Identify which cell holds the provided text, then report its (X, Y) central coordinate. 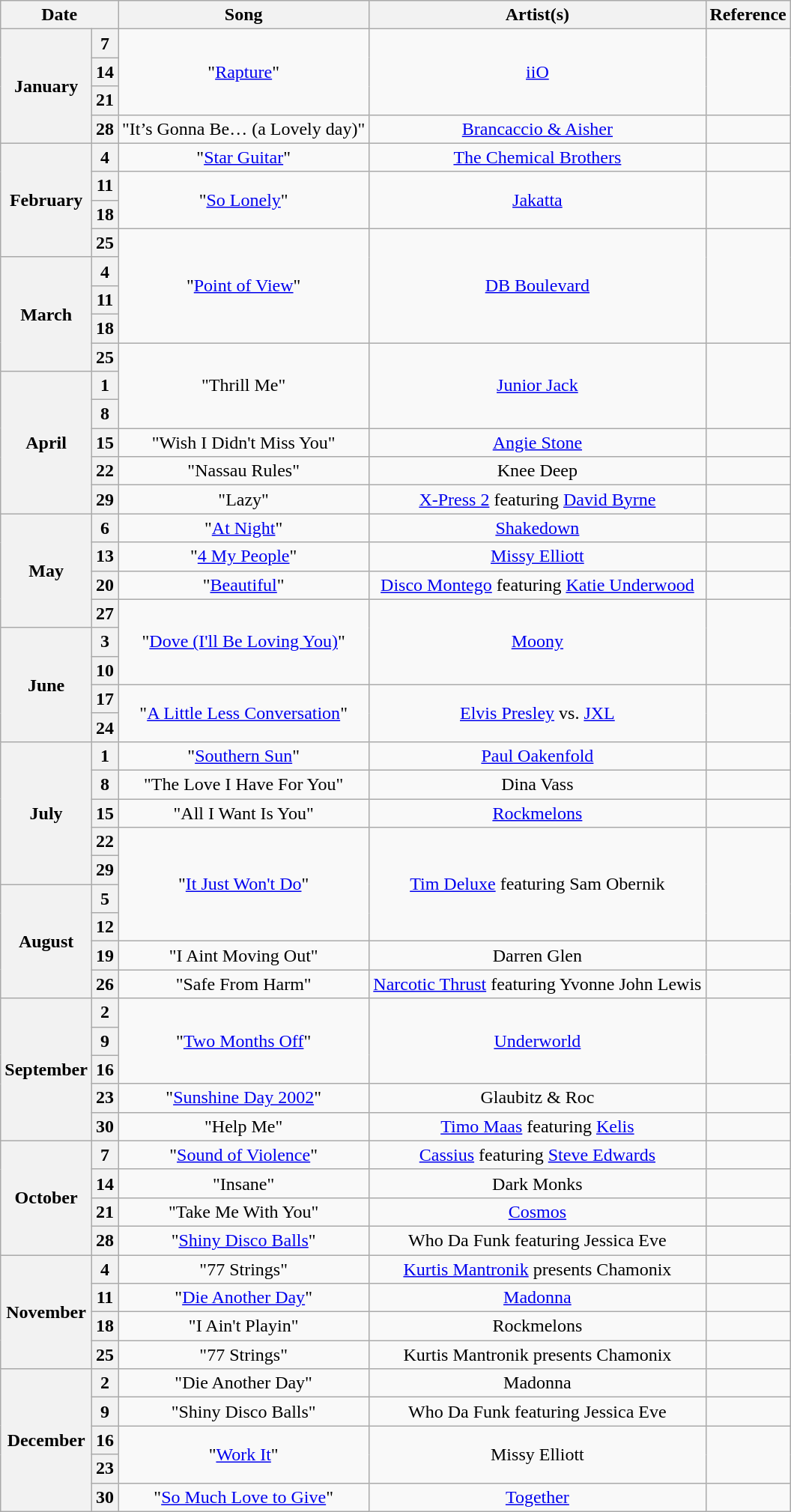
"Rapture" (244, 72)
13 (105, 556)
Knee Deep (538, 471)
"Dove (I'll Be Loving You)" (244, 642)
Tim Deluxe featuring Sam Obernik (538, 884)
August (46, 941)
June (46, 684)
"All I Want Is You" (244, 813)
"Help Me" (244, 1126)
Song (244, 15)
April (46, 443)
"It’s Gonna Be… (a Lovely day)" (244, 129)
"Insane" (244, 1183)
Brancaccio & Aisher (538, 129)
"Two Months Off" (244, 1041)
"Sound of Violence" (244, 1155)
6 (105, 528)
"Lazy" (244, 500)
17 (105, 699)
Timo Maas featuring Kelis (538, 1126)
Underworld (538, 1041)
Cassius featuring Steve Edwards (538, 1155)
"Southern Sun" (244, 756)
Elvis Presley vs. JXL (538, 713)
10 (105, 670)
Paul Oakenfold (538, 756)
The Chemical Brothers (538, 157)
27 (105, 613)
DB Boulevard (538, 285)
"At Night" (244, 528)
5 (105, 899)
12 (105, 927)
"It Just Won't Do" (244, 884)
January (46, 86)
iiO (538, 72)
"Wish I Didn't Miss You" (244, 443)
"A Little Less Conversation" (244, 713)
Dark Monks (538, 1183)
"Work It" (244, 1454)
"Sunshine Day 2002" (244, 1098)
"Safe From Harm" (244, 984)
November (46, 1312)
December (46, 1440)
Disco Montego featuring Katie Underwood (538, 585)
"Take Me With You" (244, 1212)
March (46, 314)
24 (105, 727)
Shakedown (538, 528)
"I Aint Moving Out" (244, 956)
Moony (538, 642)
3 (105, 642)
Darren Glen (538, 956)
"I Ain't Playin" (244, 1326)
Angie Stone (538, 443)
October (46, 1197)
"So Lonely" (244, 200)
"Beautiful" (244, 585)
Dina Vass (538, 784)
"4 My People" (244, 556)
"Point of View" (244, 285)
Together (538, 1497)
Narcotic Thrust featuring Yvonne John Lewis (538, 984)
"So Much Love to Give" (244, 1497)
Junior Jack (538, 386)
Cosmos (538, 1212)
Reference (748, 15)
July (46, 813)
"Star Guitar" (244, 157)
Glaubitz & Roc (538, 1098)
February (46, 200)
Date (60, 15)
September (46, 1069)
May (46, 571)
"Thrill Me" (244, 386)
26 (105, 984)
"Nassau Rules" (244, 471)
X-Press 2 featuring David Byrne (538, 500)
Jakatta (538, 200)
20 (105, 585)
"The Love I Have For You" (244, 784)
19 (105, 956)
Artist(s) (538, 15)
